Output the (x, y) coordinate of the center of the cell containing the given text.  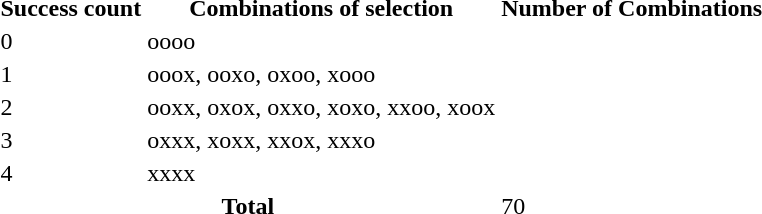
ooxx, oxox, oxxo, xoxo, xxoo, xoox (322, 107)
ooox, ooxo, oxoo, xooo (322, 74)
oooo (322, 41)
xxxx (322, 173)
oxxx, xoxx, xxox, xxxo (322, 140)
